From the cell containing the given text, extract its center point as (x, y) coordinate. 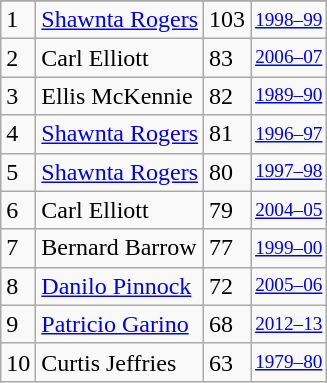
81 (228, 134)
1 (18, 20)
2005–06 (289, 286)
1996–97 (289, 134)
79 (228, 210)
103 (228, 20)
83 (228, 58)
2 (18, 58)
Danilo Pinnock (120, 286)
4 (18, 134)
82 (228, 96)
1997–98 (289, 172)
77 (228, 248)
80 (228, 172)
68 (228, 324)
3 (18, 96)
1979–80 (289, 362)
Ellis McKennie (120, 96)
7 (18, 248)
63 (228, 362)
Curtis Jeffries (120, 362)
9 (18, 324)
2004–05 (289, 210)
1999–00 (289, 248)
2006–07 (289, 58)
1998–99 (289, 20)
Bernard Barrow (120, 248)
72 (228, 286)
8 (18, 286)
10 (18, 362)
2012–13 (289, 324)
1989–90 (289, 96)
6 (18, 210)
5 (18, 172)
Patricio Garino (120, 324)
